Return [x, y] of the center of cell containing provided text 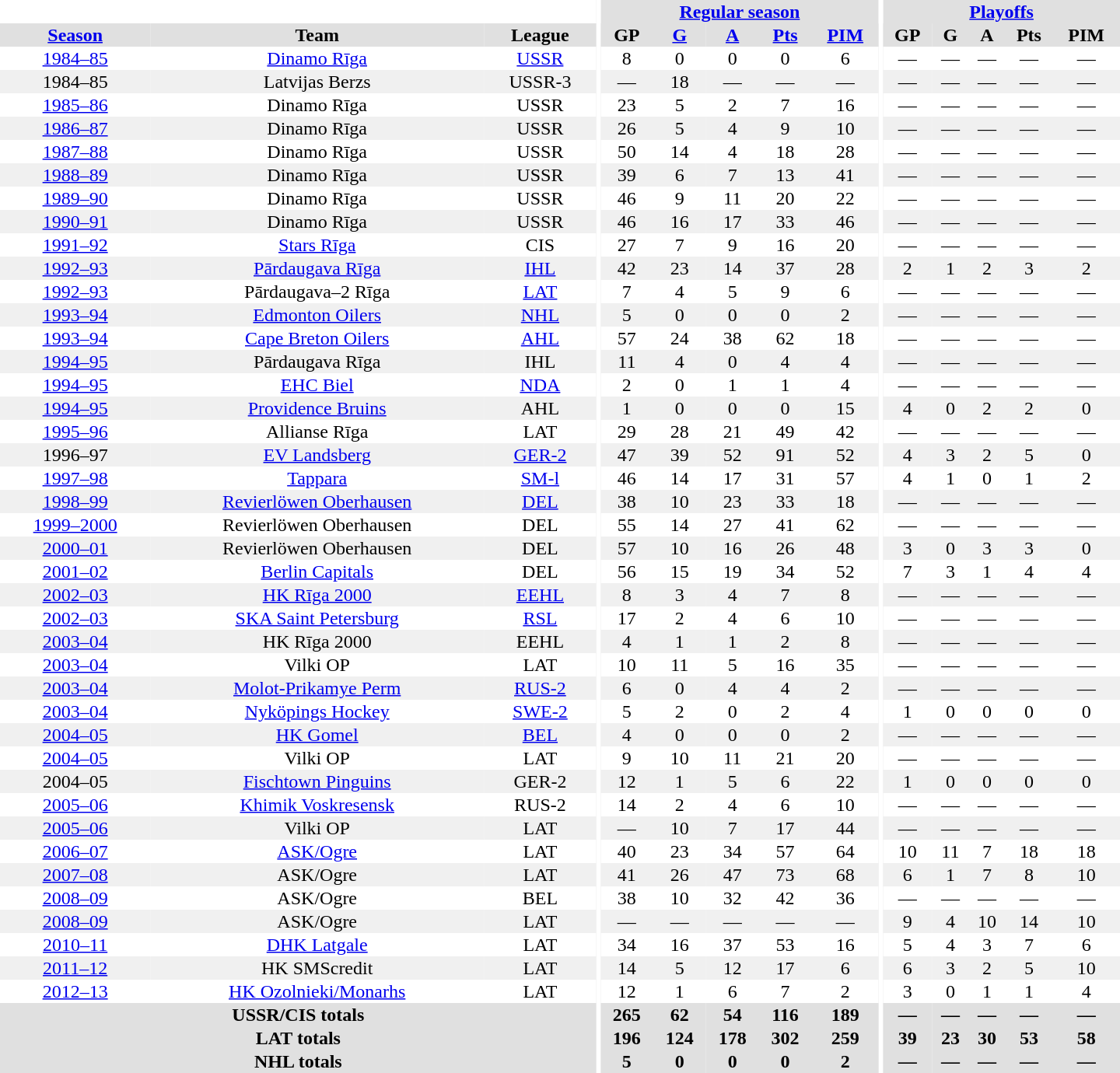
SWE-2 [540, 711]
Molot-Prikamye Perm [317, 688]
2006–07 [75, 851]
2001–02 [75, 571]
55 [627, 525]
Berlin Capitals [317, 571]
30 [986, 1038]
Playoffs [1002, 12]
USSR-3 [540, 82]
1990–91 [75, 222]
HK Gomel [317, 735]
CIS [540, 245]
302 [786, 1038]
56 [627, 571]
116 [786, 1015]
49 [786, 432]
2007–08 [75, 875]
NDA [540, 385]
1986–87 [75, 128]
13 [786, 175]
44 [845, 828]
RSL [540, 618]
259 [845, 1038]
Regular season [740, 12]
Stars Rīga [317, 245]
91 [786, 455]
SKA Saint Petersburg [317, 618]
Edmonton Oilers [317, 315]
24 [680, 338]
1989–90 [75, 198]
48 [845, 548]
2000–01 [75, 548]
196 [627, 1038]
19 [733, 571]
League [540, 35]
32 [733, 898]
54 [733, 1015]
Providence Bruins [317, 408]
58 [1086, 1038]
73 [786, 875]
Cape Breton Oilers [317, 338]
35 [845, 665]
50 [627, 152]
Team [317, 35]
40 [627, 851]
Pārdaugava–2 Rīga [317, 292]
1997–98 [75, 478]
2010–11 [75, 945]
29 [627, 432]
Tappara [317, 478]
1999–2000 [75, 525]
LAT totals [299, 1038]
64 [845, 851]
2012–13 [75, 991]
SM-l [540, 478]
EHC Biel [317, 385]
Nyköpings Hockey [317, 711]
265 [627, 1015]
189 [845, 1015]
NHL totals [299, 1061]
EV Landsberg [317, 455]
USSR/CIS totals [299, 1015]
124 [680, 1038]
NHL [540, 315]
36 [845, 898]
1996–97 [75, 455]
1995–96 [75, 432]
1991–92 [75, 245]
Allianse Rīga [317, 432]
HK Ozolnieki/Monarhs [317, 991]
68 [845, 875]
DHK Latgale [317, 945]
1987–88 [75, 152]
2011–12 [75, 968]
1985–86 [75, 105]
HK SMScredit [317, 968]
Fischtown Pinguins [317, 781]
178 [733, 1038]
Khimik Voskresensk [317, 805]
Season [75, 35]
1988–89 [75, 175]
Latvijas Berzs [317, 82]
31 [786, 478]
1998–99 [75, 502]
